For the text-containing cell, return its midpoint in (X, Y) coordinate format. 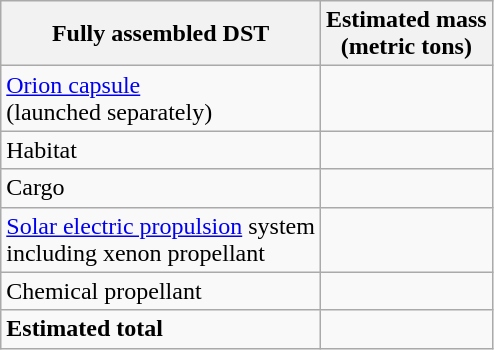
Cargo (161, 188)
Estimated total (161, 329)
Chemical propellant (161, 291)
Estimated mass(metric tons) (406, 34)
Solar electric propulsion systemincluding xenon propellant (161, 240)
Habitat (161, 150)
Orion capsule (launched separately) (161, 98)
Fully assembled DST (161, 34)
